Scan for the cell matching the given text and deliver its [x, y] coordinate at center. 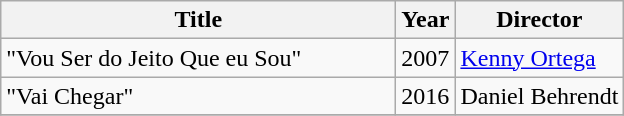
Kenny Ortega [540, 58]
2016 [426, 96]
"Vai Chegar" [198, 96]
Director [540, 20]
"Vou Ser do Jeito Que eu Sou" [198, 58]
Year [426, 20]
2007 [426, 58]
Title [198, 20]
Daniel Behrendt [540, 96]
